Determine the [x, y] coordinate at the center of the cell enclosing the given text.  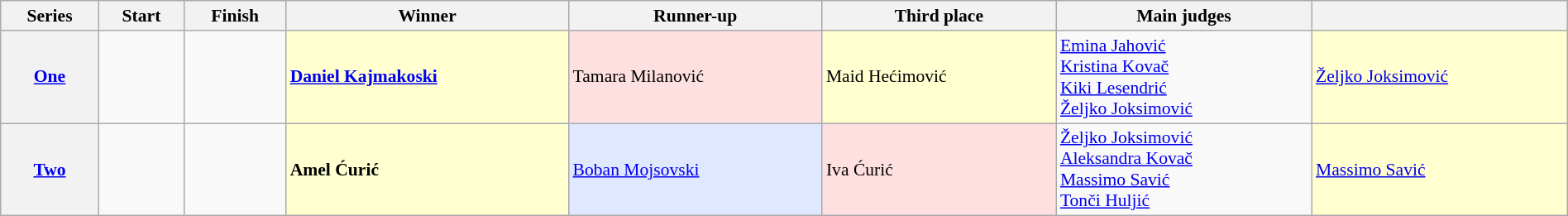
Finish [235, 16]
Main judges [1184, 16]
Željko JoksimovićAleksandra KovačMassimo SavićTonči Huljić [1184, 170]
Third place [939, 16]
Iva Ćurić [939, 170]
Emina JahovićKristina KovačKiki LesendrićŽeljko Joksimović [1184, 77]
Series [50, 16]
One [50, 77]
Amel Ćurić [428, 170]
Daniel Kajmakoski [428, 77]
Željko Joksimović [1439, 77]
Runner-up [696, 16]
Maid Hećimović [939, 77]
Tamara Milanović [696, 77]
Winner [428, 16]
Massimo Savić [1439, 170]
Start [141, 16]
Two [50, 170]
Boban Mojsovski [696, 170]
